Scan for the cell matching the given text and deliver its (X, Y) coordinate at center. 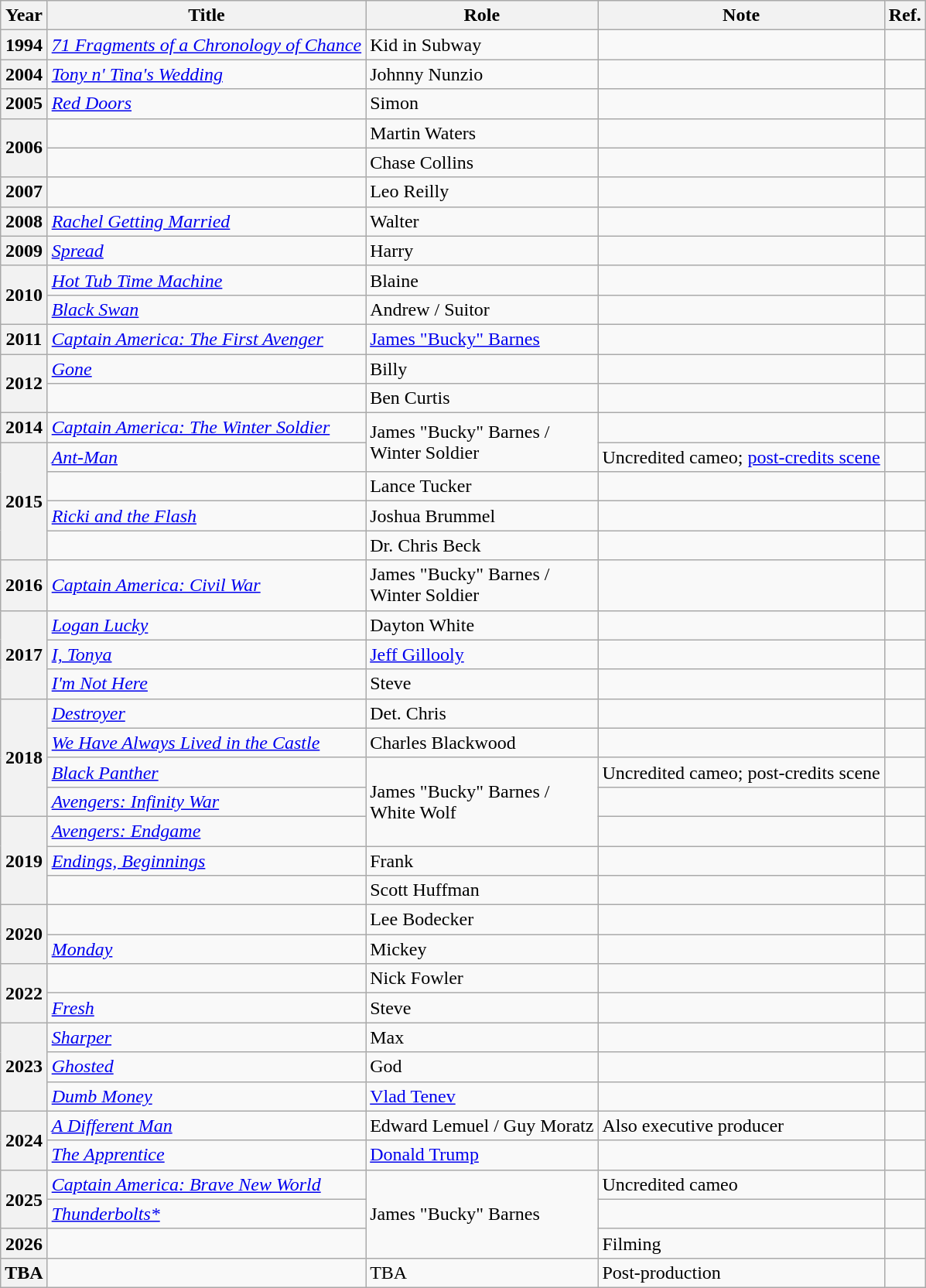
Endings, Beginnings (206, 861)
Lee Bodecker (482, 920)
Destroyer (206, 713)
2014 (24, 428)
2026 (24, 1243)
Kid in Subway (482, 45)
2011 (24, 339)
Chase Collins (482, 162)
Filming (741, 1243)
Johnny Nunzio (482, 74)
Also executive producer (741, 1126)
Captain America: Brave New World (206, 1184)
71 Fragments of a Chronology of Chance (206, 45)
Thunderbolts* (206, 1214)
Leo Reilly (482, 192)
Post-production (741, 1273)
2009 (24, 251)
2025 (24, 1199)
Red Doors (206, 104)
Harry (482, 251)
Uncredited cameo (741, 1184)
Lance Tucker (482, 487)
Black Swan (206, 309)
I'm Not Here (206, 684)
Mickey (482, 949)
Captain America: The First Avenger (206, 339)
2022 (24, 993)
Simon (482, 104)
Spread (206, 251)
Note (741, 15)
Billy (482, 369)
Vlad Tenev (482, 1096)
2005 (24, 104)
Scott Huffman (482, 890)
Ghosted (206, 1067)
A Different Man (206, 1126)
Charles Blackwood (482, 743)
Captain America: Civil War (206, 585)
Blaine (482, 280)
Role (482, 15)
Monday (206, 949)
Ben Curtis (482, 398)
Martin Waters (482, 133)
Sharper (206, 1037)
Joshua Brummel (482, 516)
Hot Tub Time Machine (206, 280)
Ant-Man (206, 457)
2024 (24, 1140)
Avengers: Infinity War (206, 801)
Edward Lemuel / Guy Moratz (482, 1126)
1994 (24, 45)
We Have Always Lived in the Castle (206, 743)
2008 (24, 221)
Max (482, 1037)
Dayton White (482, 625)
Tony n' Tina's Wedding (206, 74)
Nick Fowler (482, 979)
2023 (24, 1067)
Black Panther (206, 772)
2006 (24, 148)
Logan Lucky (206, 625)
Gone (206, 369)
Title (206, 15)
2010 (24, 295)
Dumb Money (206, 1096)
Dr. Chris Beck (482, 545)
2018 (24, 757)
2007 (24, 192)
2015 (24, 501)
James "Bucky" Barnes / White Wolf (482, 801)
2016 (24, 585)
Frank (482, 861)
Year (24, 15)
I, Tonya (206, 654)
God (482, 1067)
Donald Trump (482, 1155)
2019 (24, 860)
Det. Chris (482, 713)
2017 (24, 654)
2004 (24, 74)
Walter (482, 221)
Captain America: The Winter Soldier (206, 428)
2012 (24, 384)
Avengers: Endgame (206, 831)
Rachel Getting Married (206, 221)
2020 (24, 934)
Jeff Gillooly (482, 654)
Andrew / Suitor (482, 309)
Ricki and the Flash (206, 516)
Ref. (905, 15)
The Apprentice (206, 1155)
Fresh (206, 1008)
